Detect which cell encompasses the target text, then output its [X, Y] center coordinate. 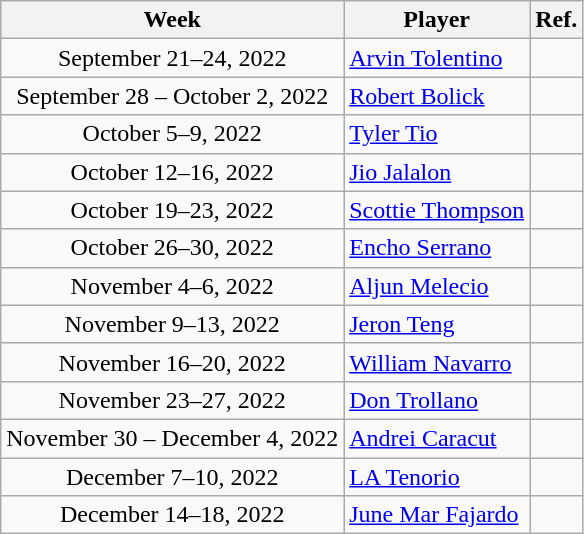
Aljun Melecio [437, 286]
Week [172, 20]
Player [437, 20]
October 12–16, 2022 [172, 172]
October 19–23, 2022 [172, 210]
October 26–30, 2022 [172, 248]
November 23–27, 2022 [172, 400]
Don Trollano [437, 400]
Encho Serrano [437, 248]
June Mar Fajardo [437, 515]
Robert Bolick [437, 96]
December 14–18, 2022 [172, 515]
Ref. [556, 20]
November 30 – December 4, 2022 [172, 438]
November 16–20, 2022 [172, 362]
November 9–13, 2022 [172, 324]
November 4–6, 2022 [172, 286]
December 7–10, 2022 [172, 477]
Jeron Teng [437, 324]
September 21–24, 2022 [172, 58]
October 5–9, 2022 [172, 134]
William Navarro [437, 362]
September 28 – October 2, 2022 [172, 96]
Jio Jalalon [437, 172]
Andrei Caracut [437, 438]
Tyler Tio [437, 134]
LA Tenorio [437, 477]
Arvin Tolentino [437, 58]
Scottie Thompson [437, 210]
